Output the [X, Y] coordinate of the center of the cell containing the given text.  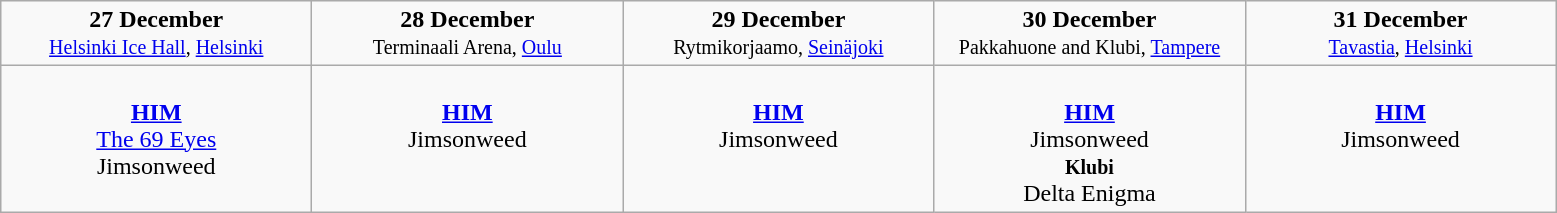
29 December Rytmikorjaamo, Seinäjoki [778, 34]
HIM The 69 Eyes Jimsonweed [156, 139]
31 December Tavastia, Helsinki [1400, 34]
27 December Helsinki Ice Hall, Helsinki [156, 34]
30 December Pakkahuone and Klubi, Tampere [1090, 34]
28 December Terminaali Arena, Oulu [468, 34]
HIM Jimsonweed Klubi Delta Enigma [1090, 139]
